Capture the cell that displays the provided text and extract its [x, y] central coordinate. 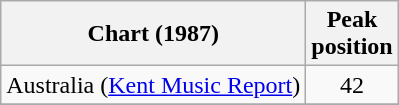
Chart (1987) [154, 34]
42 [352, 85]
Australia (Kent Music Report) [154, 85]
Peakposition [352, 34]
